Search for the cell housing the specified text and yield its [X, Y] center coordinate. 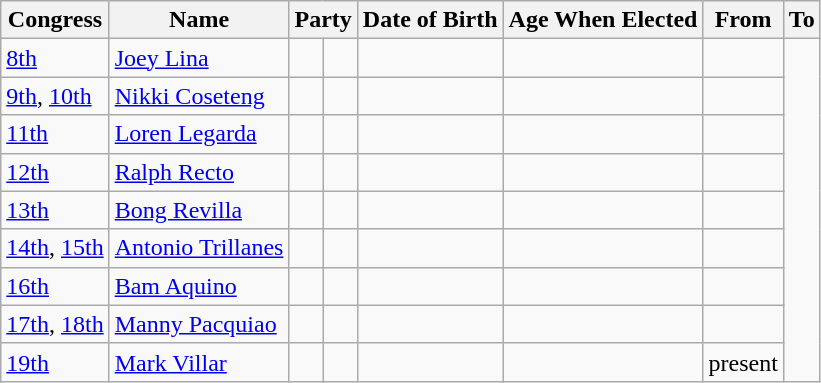
14th, 15th [55, 248]
16th [55, 286]
Bam Aquino [199, 286]
Bong Revilla [199, 210]
13th [55, 210]
Name [199, 20]
11th [55, 134]
Manny Pacquiao [199, 324]
Date of Birth [430, 20]
8th [55, 58]
present [743, 362]
To [802, 20]
19th [55, 362]
17th, 18th [55, 324]
Congress [55, 20]
Loren Legarda [199, 134]
12th [55, 172]
Joey Lina [199, 58]
Party [323, 20]
Mark Villar [199, 362]
Antonio Trillanes [199, 248]
Ralph Recto [199, 172]
Age When Elected [603, 20]
From [743, 20]
Nikki Coseteng [199, 96]
9th, 10th [55, 96]
